From the cell containing the given text, extract its center point as [X, Y] coordinate. 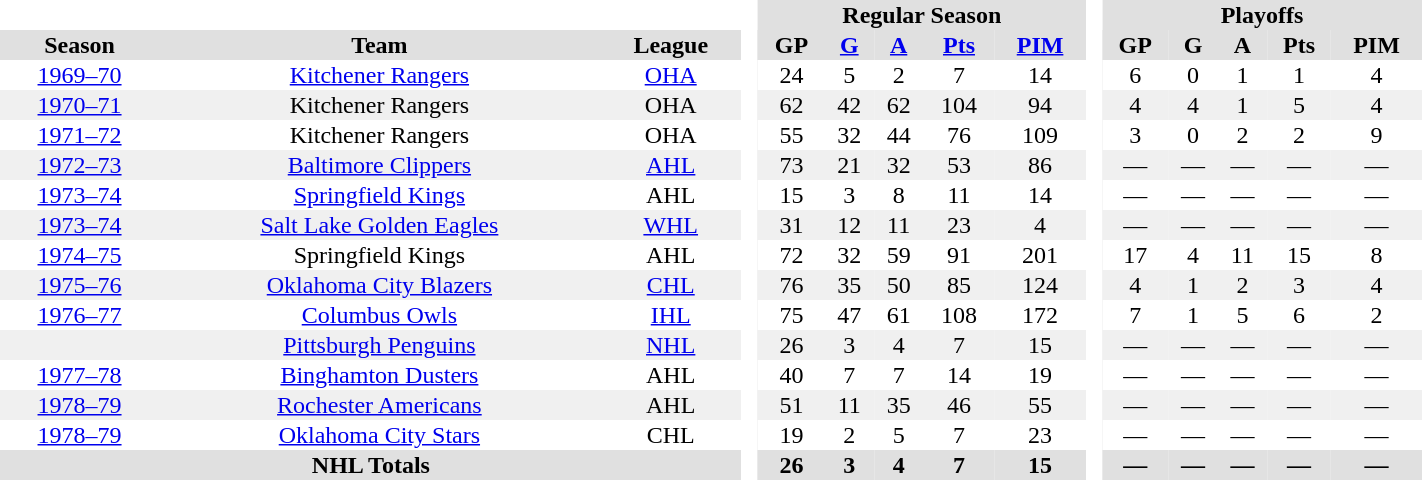
104 [958, 105]
League [671, 45]
201 [1040, 255]
Team [380, 45]
1975–76 [80, 285]
IHL [671, 315]
51 [791, 405]
Binghamton Dusters [380, 375]
1970–71 [80, 105]
Oklahoma City Stars [380, 435]
1977–78 [80, 375]
1976–77 [80, 315]
Rochester Americans [380, 405]
WHL [671, 225]
21 [850, 165]
Season [80, 45]
75 [791, 315]
40 [791, 375]
50 [898, 285]
59 [898, 255]
Salt Lake Golden Eagles [380, 225]
44 [898, 135]
61 [898, 315]
91 [958, 255]
73 [791, 165]
Columbus Owls [380, 315]
47 [850, 315]
86 [1040, 165]
46 [958, 405]
109 [1040, 135]
Pittsburgh Penguins [380, 345]
1971–72 [80, 135]
Oklahoma City Blazers [380, 285]
124 [1040, 285]
24 [791, 75]
12 [850, 225]
1972–73 [80, 165]
31 [791, 225]
17 [1135, 255]
85 [958, 285]
Baltimore Clippers [380, 165]
53 [958, 165]
172 [1040, 315]
NHL Totals [371, 465]
42 [850, 105]
1969–70 [80, 75]
94 [1040, 105]
9 [1376, 135]
108 [958, 315]
72 [791, 255]
Regular Season [922, 15]
Playoffs [1262, 15]
1974–75 [80, 255]
NHL [671, 345]
